Return the (X, Y) coordinate for the center point of the cell that contains the specified text.  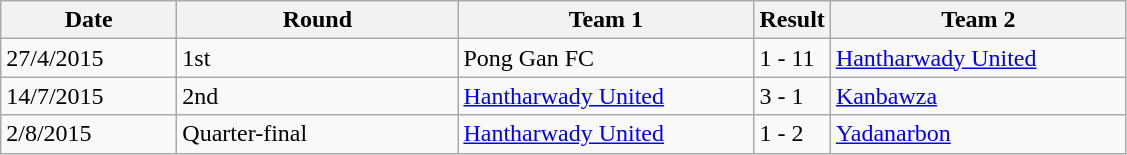
1 - 2 (792, 134)
Team 1 (606, 20)
14/7/2015 (89, 96)
Team 2 (978, 20)
Quarter-final (318, 134)
1 - 11 (792, 58)
Pong Gan FC (606, 58)
3 - 1 (792, 96)
2/8/2015 (89, 134)
1st (318, 58)
27/4/2015 (89, 58)
Round (318, 20)
2nd (318, 96)
Yadanarbon (978, 134)
Result (792, 20)
Date (89, 20)
Kanbawza (978, 96)
